From the cell containing the given text, extract its center point as [x, y] coordinate. 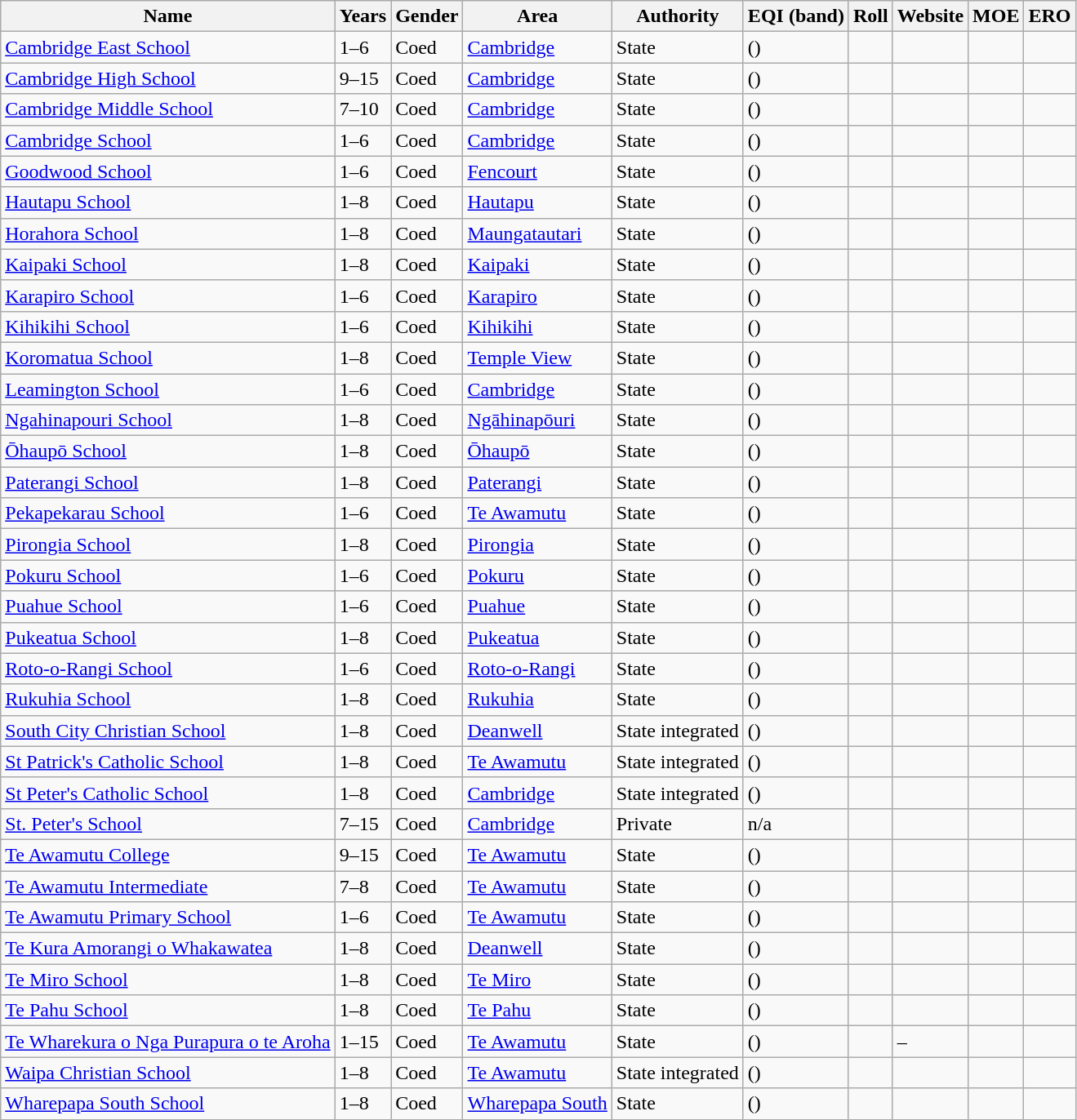
Te Awamutu Primary School [168, 918]
Pokuru [537, 576]
Years [363, 16]
n/a [795, 824]
Wharepapa South [537, 1104]
Name [168, 16]
7–8 [363, 886]
St. Peter's School [168, 824]
Ngāhinapōuri [537, 420]
Puahue [537, 607]
– [930, 1042]
Te Miro [537, 980]
Te Wharekura o Nga Purapura o te Aroha [168, 1042]
Kihikihi School [168, 327]
EQI (band) [795, 16]
Cambridge Middle School [168, 109]
Private [678, 824]
Koromatua School [168, 358]
Pirongia [537, 544]
Waipa Christian School [168, 1073]
Karapiro School [168, 296]
Te Pahu [537, 1011]
ERO [1050, 16]
7–10 [363, 109]
Ngahinapouri School [168, 420]
Ōhaupō [537, 451]
Hautapu [537, 202]
Hautapu School [168, 202]
Paterangi [537, 482]
MOE [996, 16]
Horahora School [168, 233]
Roll [870, 16]
Authority [678, 16]
Wharepapa South School [168, 1104]
Goodwood School [168, 171]
Pukeatua [537, 638]
Rukuhia [537, 700]
Roto-o-Rangi [537, 669]
Pirongia School [168, 544]
Te Awamutu College [168, 855]
Kaipaki School [168, 264]
South City Christian School [168, 731]
Te Kura Amorangi o Whakawatea [168, 949]
Temple View [537, 358]
Cambridge East School [168, 47]
Te Pahu School [168, 1011]
Area [537, 16]
Karapiro [537, 296]
Cambridge High School [168, 78]
Website [930, 16]
Fencourt [537, 171]
7–15 [363, 824]
Puahue School [168, 607]
Cambridge School [168, 140]
St Peter's Catholic School [168, 793]
Te Awamutu Intermediate [168, 886]
Ōhaupō School [168, 451]
Roto-o-Rangi School [168, 669]
1–15 [363, 1042]
Pokuru School [168, 576]
Pukeatua School [168, 638]
Pekapekarau School [168, 513]
Maungatautari [537, 233]
Paterangi School [168, 482]
Kaipaki [537, 264]
Te Miro School [168, 980]
Rukuhia School [168, 700]
St Patrick's Catholic School [168, 762]
Gender [427, 16]
Leamington School [168, 389]
Kihikihi [537, 327]
